For the text-containing cell, return its midpoint in [X, Y] coordinate format. 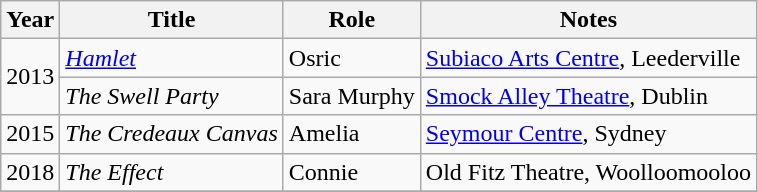
The Credeaux Canvas [172, 134]
2013 [30, 77]
The Swell Party [172, 96]
Osric [352, 58]
Smock Alley Theatre, Dublin [588, 96]
Old Fitz Theatre, Woolloomooloo [588, 172]
Amelia [352, 134]
The Effect [172, 172]
Sara Murphy [352, 96]
Notes [588, 20]
2015 [30, 134]
Subiaco Arts Centre, Leederville [588, 58]
Seymour Centre, Sydney [588, 134]
Year [30, 20]
Title [172, 20]
Role [352, 20]
Connie [352, 172]
2018 [30, 172]
Hamlet [172, 58]
